Identify which cell holds the provided text, then report its (X, Y) central coordinate. 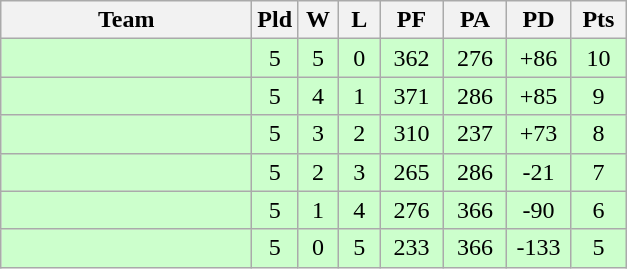
-133 (539, 248)
362 (412, 58)
7 (598, 172)
10 (598, 58)
233 (412, 248)
+85 (539, 96)
371 (412, 96)
W (318, 20)
Pts (598, 20)
-21 (539, 172)
PF (412, 20)
265 (412, 172)
+86 (539, 58)
-90 (539, 210)
L (360, 20)
PA (475, 20)
Team (126, 20)
Pld (275, 20)
9 (598, 96)
8 (598, 134)
310 (412, 134)
PD (539, 20)
6 (598, 210)
237 (475, 134)
+73 (539, 134)
